Provide the (x, y) coordinate of the cell's center where the given text is located.  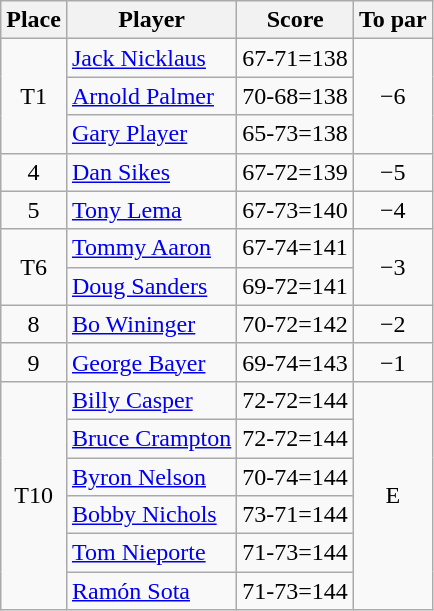
To par (392, 20)
Score (296, 20)
67-73=140 (296, 210)
Jack Nicklaus (151, 58)
67-71=138 (296, 58)
Gary Player (151, 134)
Tom Nieporte (151, 553)
Arnold Palmer (151, 96)
5 (34, 210)
70-68=138 (296, 96)
Bruce Crampton (151, 438)
Bo Wininger (151, 324)
Tommy Aaron (151, 248)
T10 (34, 495)
69-74=143 (296, 362)
8 (34, 324)
67-72=139 (296, 172)
George Bayer (151, 362)
70-74=144 (296, 477)
Bobby Nichols (151, 515)
70-72=142 (296, 324)
67-74=141 (296, 248)
Dan Sikes (151, 172)
−2 (392, 324)
73-71=144 (296, 515)
4 (34, 172)
Ramón Sota (151, 591)
−1 (392, 362)
Place (34, 20)
−4 (392, 210)
−6 (392, 96)
T6 (34, 267)
9 (34, 362)
−3 (392, 267)
Byron Nelson (151, 477)
Tony Lema (151, 210)
E (392, 495)
Player (151, 20)
69-72=141 (296, 286)
T1 (34, 96)
65-73=138 (296, 134)
−5 (392, 172)
Billy Casper (151, 400)
Doug Sanders (151, 286)
